Provide the (X, Y) coordinate of the cell's center where the given text is located.  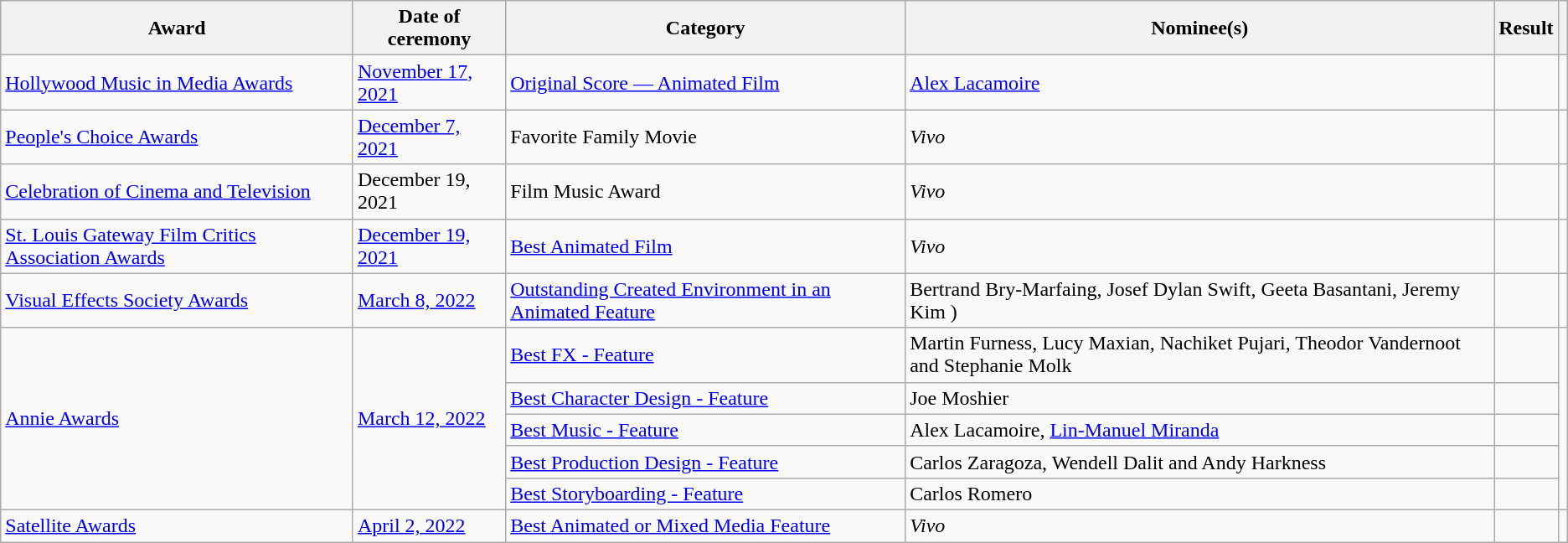
Award (178, 28)
December 7, 2021 (429, 137)
Original Score — Animated Film (705, 82)
Best Character Design - Feature (705, 398)
Favorite Family Movie (705, 137)
Best Production Design - Feature (705, 462)
People's Choice Awards (178, 137)
Nominee(s) (1199, 28)
Carlos Zaragoza, Wendell Dalit and Andy Harkness (1199, 462)
Best Storyboarding - Feature (705, 494)
Alex Lacamoire, Lin-Manuel Miranda (1199, 430)
Carlos Romero (1199, 494)
Alex Lacamoire (1199, 82)
Result (1526, 28)
April 2, 2022 (429, 525)
Joe Moshier (1199, 398)
Outstanding Created Environment in an Animated Feature (705, 300)
Best Music - Feature (705, 430)
November 17, 2021 (429, 82)
Visual Effects Society Awards (178, 300)
Hollywood Music in Media Awards (178, 82)
St. Louis Gateway Film Critics Association Awards (178, 246)
Celebration of Cinema and Television (178, 191)
Annie Awards (178, 419)
Best Animated Film (705, 246)
March 8, 2022 (429, 300)
Martin Furness, Lucy Maxian, Nachiket Pujari, Theodor Vandernoot and Stephanie Molk (1199, 355)
Best Animated or Mixed Media Feature (705, 525)
Date of ceremony (429, 28)
Satellite Awards (178, 525)
Category (705, 28)
Film Music Award (705, 191)
Best FX - Feature (705, 355)
March 12, 2022 (429, 419)
Bertrand Bry-Marfaing, Josef Dylan Swift, Geeta Basantani, Jeremy Kim ) (1199, 300)
